Scan for the cell matching the given text and deliver its (X, Y) coordinate at center. 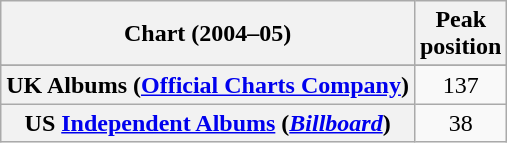
Peakposition (460, 34)
137 (460, 85)
Chart (2004–05) (208, 34)
UK Albums (Official Charts Company) (208, 85)
US Independent Albums (Billboard) (208, 123)
38 (460, 123)
